Output the [X, Y] coordinate of the center of the cell containing the given text.  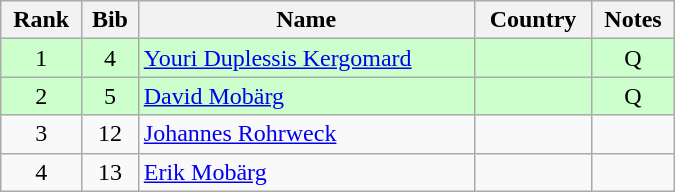
Notes [633, 20]
Name [306, 20]
12 [110, 134]
David Mobärg [306, 96]
5 [110, 96]
Erik Mobärg [306, 172]
13 [110, 172]
2 [42, 96]
1 [42, 58]
Bib [110, 20]
3 [42, 134]
Country [533, 20]
Youri Duplessis Kergomard [306, 58]
Johannes Rohrweck [306, 134]
Rank [42, 20]
